Capture the cell that displays the provided text and extract its (x, y) central coordinate. 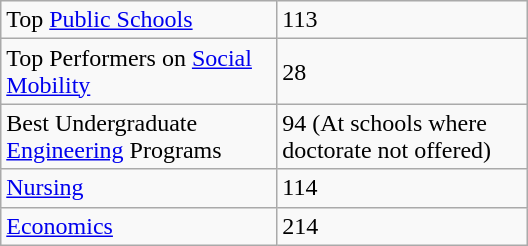
114 (402, 188)
113 (402, 20)
Nursing (139, 188)
Top Public Schools (139, 20)
214 (402, 226)
Top Performers on Social Mobility (139, 72)
28 (402, 72)
Best Undergraduate Engineering Programs (139, 136)
Economics (139, 226)
94 (At schools where doctorate not offered) (402, 136)
